Locate the cell with the specified text and output its (x, y) center coordinate. 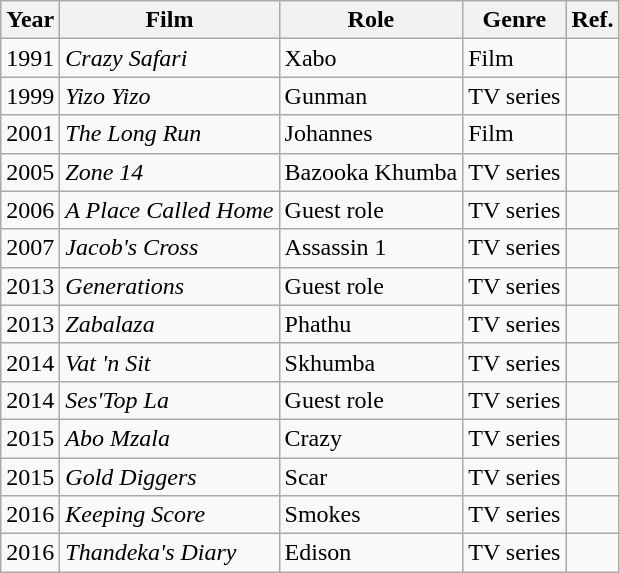
Jacob's Cross (170, 248)
Keeping Score (170, 515)
Xabo (371, 58)
Assassin 1 (371, 248)
2006 (30, 210)
Vat 'n Sit (170, 362)
Role (371, 20)
1999 (30, 96)
Skhumba (371, 362)
Ses'Top La (170, 400)
Bazooka Khumba (371, 172)
2005 (30, 172)
Yizo Yizo (170, 96)
Johannes (371, 134)
Crazy Safari (170, 58)
Year (30, 20)
A Place Called Home (170, 210)
Zabalaza (170, 324)
Crazy (371, 438)
Phathu (371, 324)
Gunman (371, 96)
Scar (371, 477)
Abo Mzala (170, 438)
Zone 14 (170, 172)
2001 (30, 134)
Ref. (592, 20)
1991 (30, 58)
Genre (514, 20)
Gold Diggers (170, 477)
The Long Run (170, 134)
Thandeka's Diary (170, 553)
Edison (371, 553)
2007 (30, 248)
Generations (170, 286)
Smokes (371, 515)
